From the cell containing the given text, extract its center point as (x, y) coordinate. 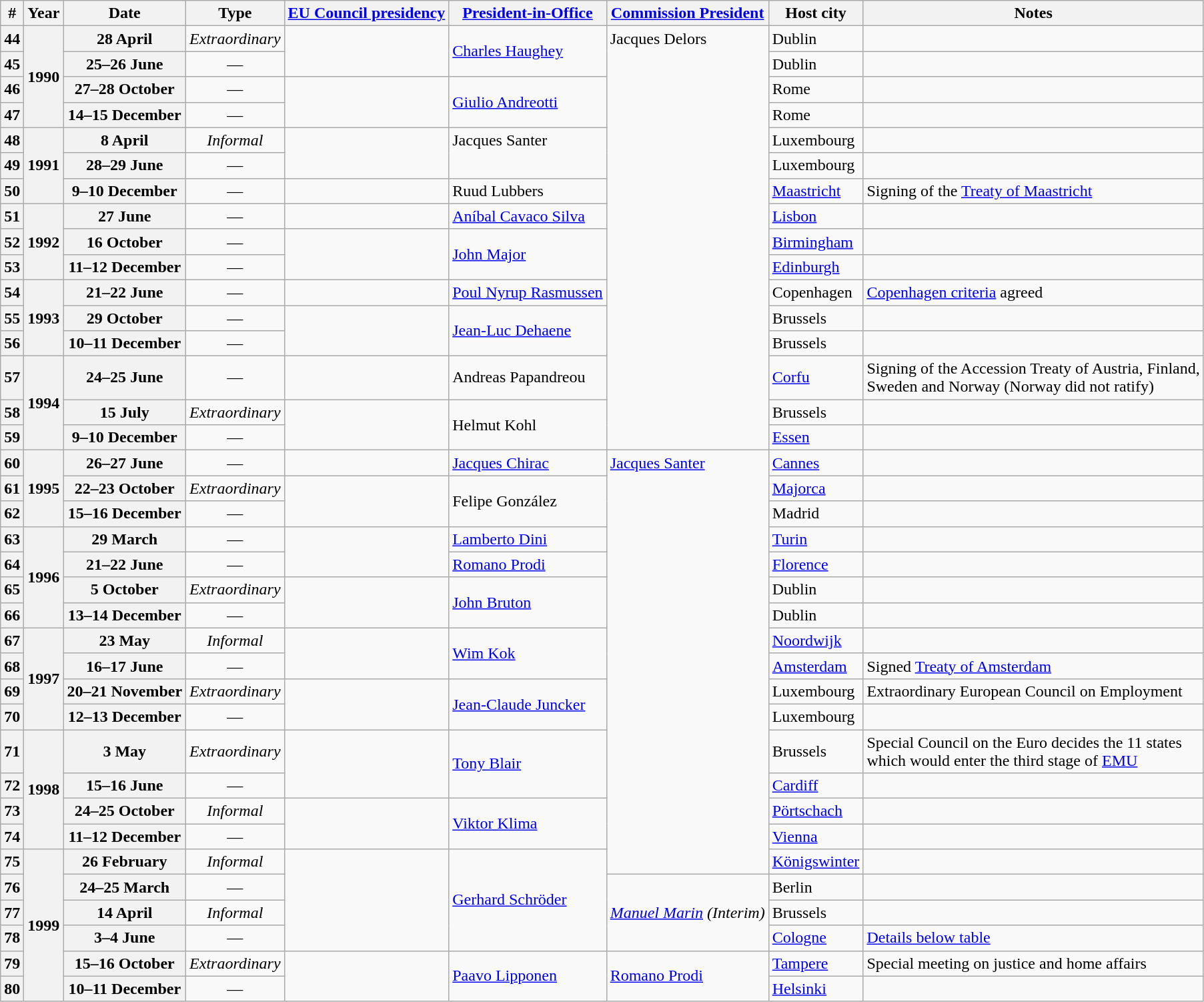
12–13 December (125, 716)
24–25 October (125, 811)
EU Council presidency (367, 13)
Date (125, 13)
65 (12, 590)
16–17 June (125, 666)
55 (12, 318)
Poul Nyrup Rasmussen (528, 292)
Copenhagen (816, 292)
29 March (125, 539)
Turin (816, 539)
Commission President (687, 13)
15–16 December (125, 514)
Helsinki (816, 989)
53 (12, 267)
1991 (44, 165)
75 (12, 862)
Signing of the Accession Treaty of Austria, Finland, Sweden and Norway (Norway did not ratify) (1033, 378)
Type (235, 13)
28–29 June (125, 165)
45 (12, 64)
Manuel Marin (Interim) (687, 913)
64 (12, 564)
59 (12, 438)
80 (12, 989)
Majorca (816, 488)
Essen (816, 438)
27–28 October (125, 89)
72 (12, 786)
Special meeting on justice and home affairs (1033, 963)
Extraordinary European Council on Employment (1033, 691)
1997 (44, 678)
Signed Treaty of Amsterdam (1033, 666)
56 (12, 344)
3 May (125, 751)
1990 (44, 77)
Helmut Kohl (528, 425)
Year (44, 13)
14–15 December (125, 115)
Corfu (816, 378)
Viktor Klima (528, 824)
Jacques Chirac (528, 463)
1995 (44, 488)
Lisbon (816, 216)
Wim Kok (528, 653)
3–4 June (125, 938)
Cologne (816, 938)
48 (12, 140)
62 (12, 514)
Giulio Andreotti (528, 102)
58 (12, 412)
15–16 June (125, 786)
Berlin (816, 887)
Lamberto Dini (528, 539)
President-in-Office (528, 13)
Notes (1033, 13)
24–25 March (125, 887)
28 April (125, 39)
73 (12, 811)
Pörtschach (816, 811)
26–27 June (125, 463)
1994 (44, 403)
Copenhagen criteria agreed (1033, 292)
Gerhard Schröder (528, 900)
Details below table (1033, 938)
Madrid (816, 514)
61 (12, 488)
John Bruton (528, 602)
Amsterdam (816, 666)
14 April (125, 913)
24–25 June (125, 378)
70 (12, 716)
Jacques Delors (687, 238)
69 (12, 691)
1996 (44, 577)
1999 (44, 925)
26 February (125, 862)
52 (12, 241)
Cardiff (816, 786)
John Major (528, 254)
5 October (125, 590)
13–14 December (125, 615)
22–23 October (125, 488)
76 (12, 887)
16 October (125, 241)
15 July (125, 412)
Maastricht (816, 191)
67 (12, 640)
Special Council on the Euro decides the 11 states which would enter the third stage of EMU (1033, 751)
68 (12, 666)
79 (12, 963)
25–26 June (125, 64)
57 (12, 378)
49 (12, 165)
Aníbal Cavaco Silva (528, 216)
74 (12, 837)
60 (12, 463)
Felipe González (528, 501)
46 (12, 89)
63 (12, 539)
66 (12, 615)
Birmingham (816, 241)
Charles Haughey (528, 51)
Ruud Lubbers (528, 191)
8 April (125, 140)
29 October (125, 318)
Noordwijk (816, 640)
Tony Blair (528, 765)
Signing of the Treaty of Maastricht (1033, 191)
Tampere (816, 963)
71 (12, 751)
Host city (816, 13)
Jean-Claude Juncker (528, 704)
1993 (44, 318)
27 June (125, 216)
1992 (44, 241)
47 (12, 115)
54 (12, 292)
Paavo Lipponen (528, 976)
Cannes (816, 463)
78 (12, 938)
50 (12, 191)
Vienna (816, 837)
51 (12, 216)
23 May (125, 640)
Florence (816, 564)
Jean-Luc Dehaene (528, 331)
Edinburgh (816, 267)
Andreas Papandreou (528, 378)
# (12, 13)
15–16 October (125, 963)
77 (12, 913)
44 (12, 39)
20–21 November (125, 691)
Königswinter (816, 862)
1998 (44, 790)
